For the text-containing cell, return its midpoint in [x, y] coordinate format. 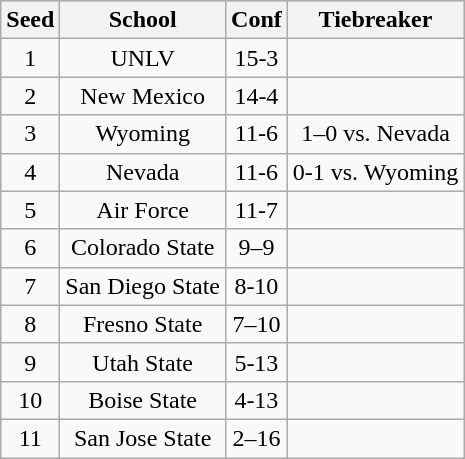
Boise State [143, 400]
11 [30, 438]
10 [30, 400]
Nevada [143, 172]
School [143, 20]
2 [30, 96]
Conf [257, 20]
6 [30, 248]
UNLV [143, 58]
San Jose State [143, 438]
San Diego State [143, 286]
4 [30, 172]
9 [30, 362]
Wyoming [143, 134]
7 [30, 286]
New Mexico [143, 96]
Utah State [143, 362]
14-4 [257, 96]
Colorado State [143, 248]
8-10 [257, 286]
0-1 vs. Wyoming [376, 172]
5 [30, 210]
1–0 vs. Nevada [376, 134]
2–16 [257, 438]
15-3 [257, 58]
4-13 [257, 400]
Tiebreaker [376, 20]
Fresno State [143, 324]
9–9 [257, 248]
1 [30, 58]
11-7 [257, 210]
7–10 [257, 324]
5-13 [257, 362]
Air Force [143, 210]
Seed [30, 20]
8 [30, 324]
3 [30, 134]
